Find where the given text appears and provide that cell's center as [X, Y] coordinate. 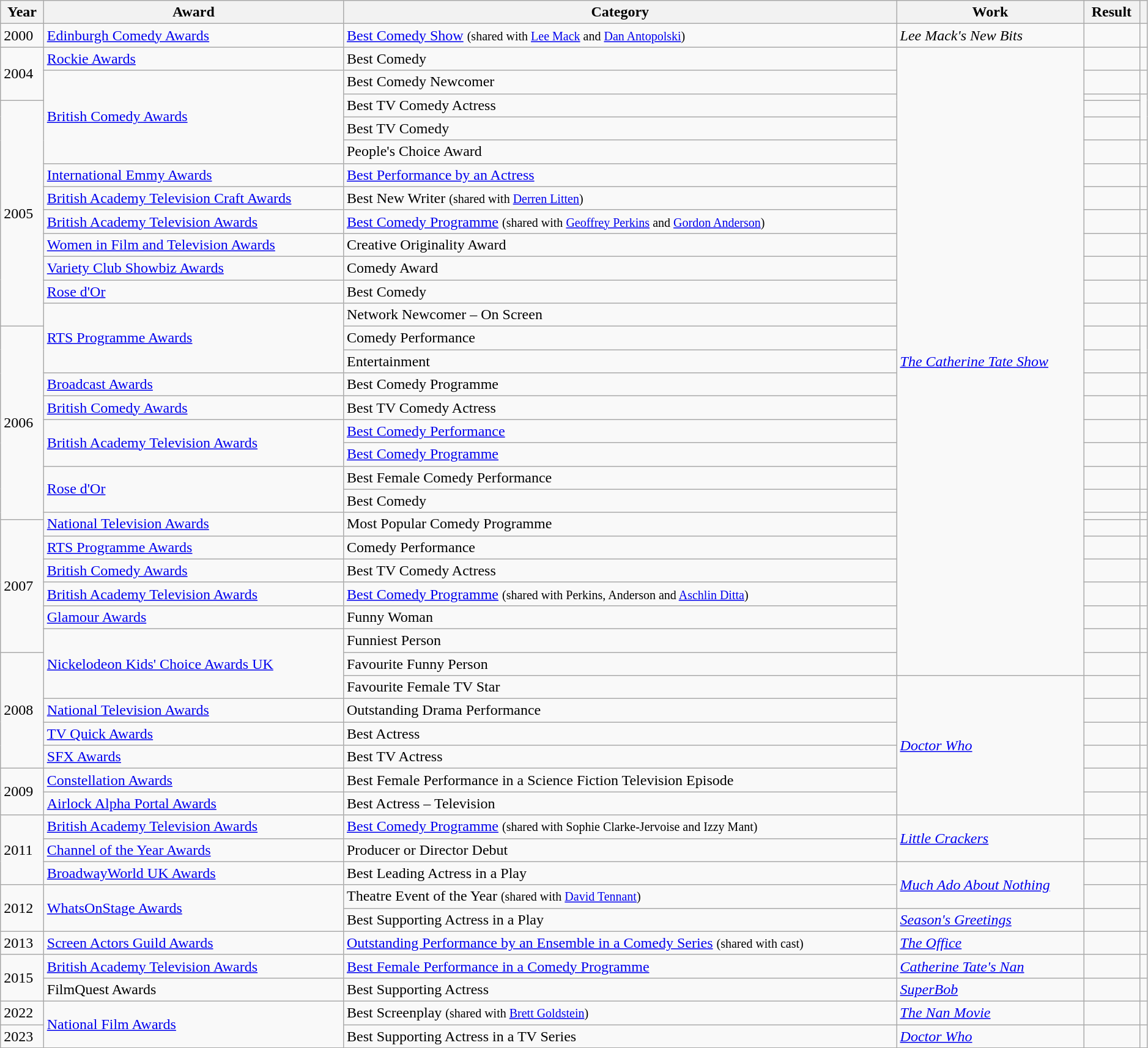
Best Comedy Newcomer [620, 82]
Most Popular Comedy Programme [620, 524]
Entertainment [620, 361]
Best Performance by an Actress [620, 175]
Best Comedy Programme (shared with Sophie Clarke-Jervoise and Izzy Mant) [620, 827]
2006 [22, 423]
The Office [990, 943]
Year [22, 12]
BroadwayWorld UK Awards [193, 873]
Rockie Awards [193, 59]
2000 [22, 35]
Screen Actors Guild Awards [193, 943]
Broadcast Awards [193, 385]
Outstanding Drama Performance [620, 710]
2007 [22, 586]
2009 [22, 792]
Outstanding Performance by an Ensemble in a Comedy Series (shared with cast) [620, 943]
Best Comedy Show (shared with Lee Mack and Dan Antopolski) [620, 35]
Favourite Funny Person [620, 663]
Best Female Comedy Performance [620, 478]
Best Female Performance in a Comedy Programme [620, 966]
Producer or Director Debut [620, 850]
Category [620, 12]
Theatre Event of the Year (shared with David Tennant) [620, 896]
Award [193, 12]
2015 [22, 978]
Favourite Female TV Star [620, 687]
Best Supporting Actress [620, 989]
Constellation Awards [193, 780]
Result [1112, 12]
Funniest Person [620, 640]
Season's Greetings [990, 920]
2005 [22, 213]
British Academy Television Craft Awards [193, 198]
SFX Awards [193, 757]
International Emmy Awards [193, 175]
SuperBob [990, 989]
2011 [22, 850]
WhatsOnStage Awards [193, 908]
Nickelodeon Kids' Choice Awards UK [193, 663]
Variety Club Showbiz Awards [193, 268]
2008 [22, 710]
Best Supporting Actress in a Play [620, 920]
Much Ado About Nothing [990, 885]
Best Actress [620, 734]
Funny Woman [620, 617]
Best Comedy Programme (shared with Perkins, Anderson and Aschlin Ditta) [620, 594]
2012 [22, 908]
Best TV Actress [620, 757]
2023 [22, 1036]
Channel of the Year Awards [193, 850]
Women in Film and Television Awards [193, 245]
Best Comedy Programme (shared with Geoffrey Perkins and Gordon Anderson) [620, 221]
Best Leading Actress in a Play [620, 873]
The Nan Movie [990, 1013]
Little Crackers [990, 838]
2022 [22, 1013]
Best New Writer (shared with Derren Litten) [620, 198]
People's Choice Award [620, 152]
Lee Mack's New Bits [990, 35]
Best Female Performance in a Science Fiction Television Episode [620, 780]
FilmQuest Awards [193, 989]
Catherine Tate's Nan [990, 966]
2004 [22, 73]
Creative Originality Award [620, 245]
Best Actress – Television [620, 803]
Network Newcomer – On Screen [620, 315]
Edinburgh Comedy Awards [193, 35]
Best TV Comedy [620, 128]
National Film Awards [193, 1024]
Best Comedy Performance [620, 431]
The Catherine Tate Show [990, 361]
TV Quick Awards [193, 734]
Best Supporting Actress in a TV Series [620, 1036]
2013 [22, 943]
Airlock Alpha Portal Awards [193, 803]
Work [990, 12]
Comedy Award [620, 268]
Glamour Awards [193, 617]
Best Screenplay (shared with Brett Goldstein) [620, 1013]
